Capture the cell that displays the provided text and extract its [x, y] central coordinate. 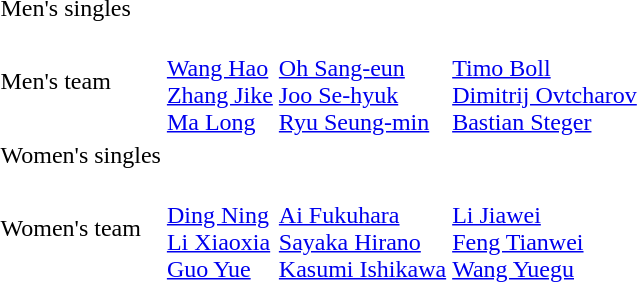
Wang HaoZhang JikeMa Long [220, 82]
Oh Sang-eunJoo Se-hyukRyu Seung-min [362, 82]
